Search for the cell housing the specified text and yield its (x, y) center coordinate. 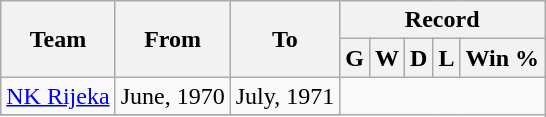
From (172, 39)
NK Rijeka (58, 96)
Win % (502, 58)
To (285, 39)
June, 1970 (172, 96)
L (446, 58)
D (419, 58)
Record (442, 20)
G (355, 58)
July, 1971 (285, 96)
W (386, 58)
Team (58, 39)
